Identify which cell holds the provided text, then report its (x, y) central coordinate. 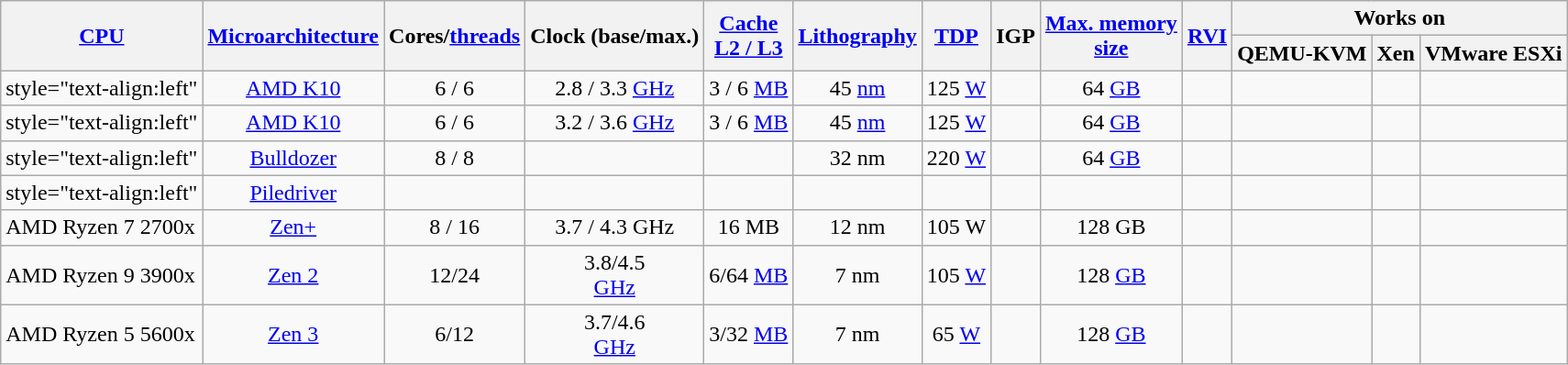
Zen 2 (293, 275)
Works on (1399, 18)
32 nm (857, 158)
Xen (1396, 53)
3/32 MB (748, 334)
Microarchitecture (293, 36)
Piledriver (293, 193)
3.7/4.6GHz (614, 334)
3.2 / 3.6 GHz (614, 123)
3.8/4.5GHz (614, 275)
8 / 8 (455, 158)
TDP (955, 36)
16 MB (748, 227)
CPU (102, 36)
65 W (955, 334)
RVI (1207, 36)
QEMU-KVM (1302, 53)
Zen+ (293, 227)
Clock (base/max.) (614, 36)
6/12 (455, 334)
Max. memorysize (1111, 36)
3.7 / 4.3 GHz (614, 227)
IGP (1016, 36)
220 W (955, 158)
Lithography (857, 36)
AMD Ryzen 7 2700x (102, 227)
8 / 16 (455, 227)
AMD Ryzen 5 5600x (102, 334)
2.8 / 3.3 GHz (614, 88)
Zen 3 (293, 334)
Bulldozer (293, 158)
VMware ESXi (1493, 53)
12 nm (857, 227)
6/64 MB (748, 275)
CacheL2 / L3 (748, 36)
AMD Ryzen 9 3900x (102, 275)
Cores/threads (455, 36)
12/24 (455, 275)
